Pinpoint the cell where the given text exists, returning its [X, Y] midpoint coordinate. 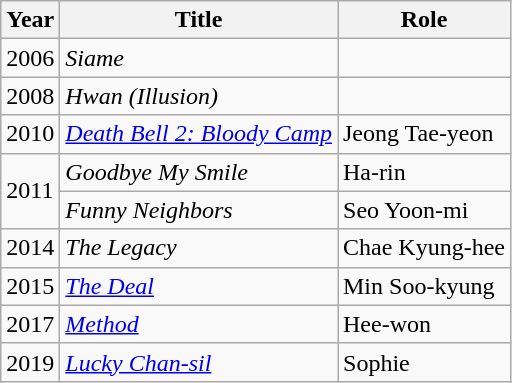
Sophie [424, 362]
Method [199, 324]
2010 [30, 134]
Siame [199, 58]
2019 [30, 362]
Hee-won [424, 324]
Min Soo-kyung [424, 286]
Goodbye My Smile [199, 172]
Seo Yoon-mi [424, 210]
2011 [30, 191]
Jeong Tae-yeon [424, 134]
2014 [30, 248]
Ha-rin [424, 172]
Role [424, 20]
Death Bell 2: Bloody Camp [199, 134]
Chae Kyung-hee [424, 248]
Lucky Chan-sil [199, 362]
Funny Neighbors [199, 210]
Year [30, 20]
2008 [30, 96]
2006 [30, 58]
The Legacy [199, 248]
The Deal [199, 286]
2015 [30, 286]
Title [199, 20]
2017 [30, 324]
Hwan (Illusion) [199, 96]
